Output the (X, Y) coordinate of the center of the cell containing the given text.  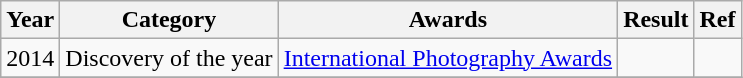
Awards (448, 20)
Category (169, 20)
Year (30, 20)
Discovery of the year (169, 58)
2014 (30, 58)
Ref (718, 20)
International Photography Awards (448, 58)
Result (656, 20)
